Scan for the cell matching the given text and deliver its (X, Y) coordinate at center. 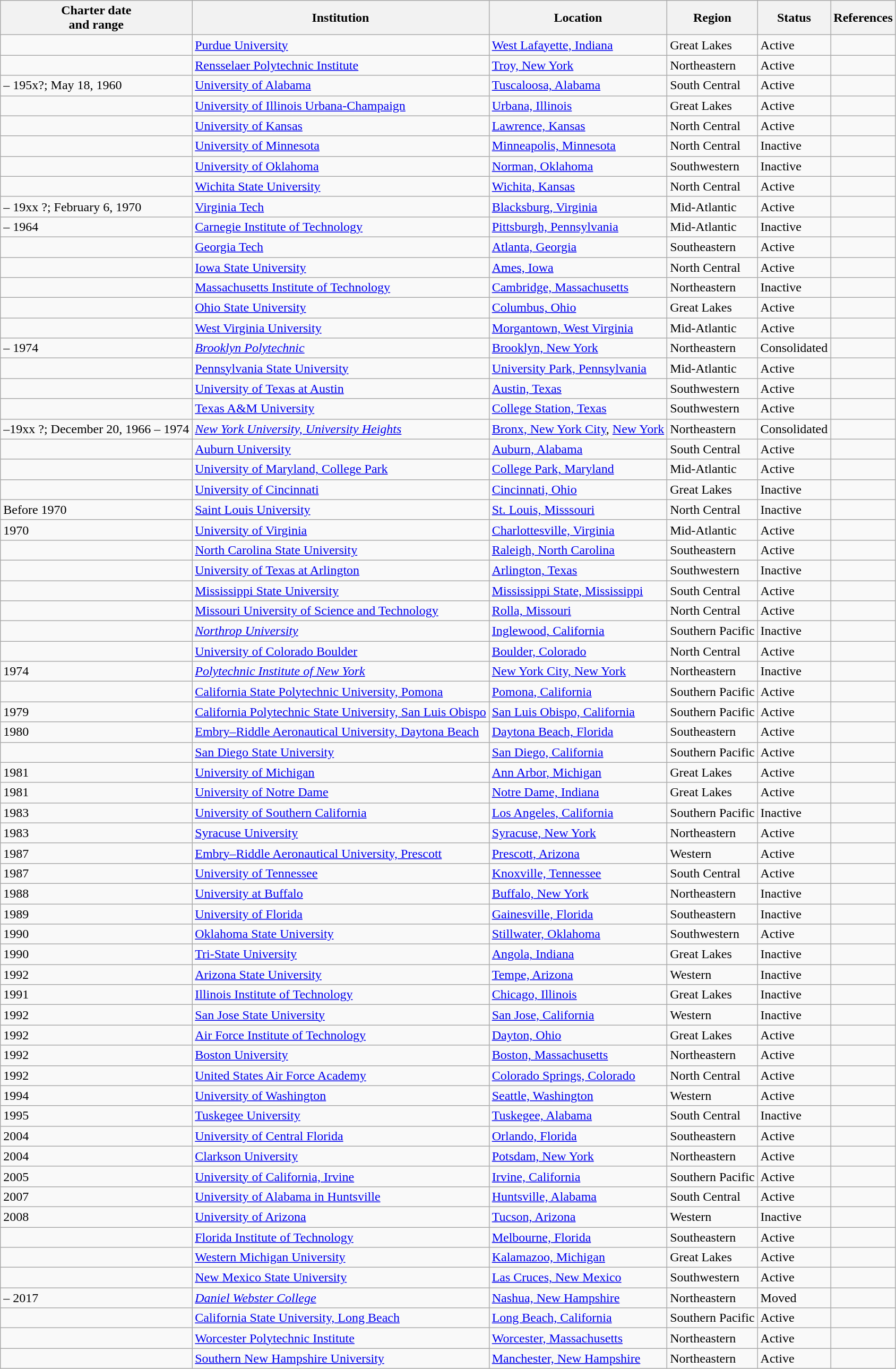
1979 (97, 712)
Embry–Riddle Aeronautical University, Daytona Beach (341, 732)
West Lafayette, Indiana (578, 45)
Tuskegee, Alabama (578, 1116)
San Diego, California (578, 752)
Saint Louis University (341, 510)
Georgia Tech (341, 247)
University of Texas at Austin (341, 389)
San Jose, California (578, 1015)
Ohio State University (341, 308)
College Station, Texas (578, 409)
University of Michigan (341, 772)
North Carolina State University (341, 550)
Ann Arbor, Michigan (578, 772)
1974 (97, 671)
University of Central Florida (341, 1136)
Texas A&M University (341, 409)
Florida Institute of Technology (341, 1237)
Tuskegee University (341, 1116)
Missouri University of Science and Technology (341, 611)
Kalamazoo, Michigan (578, 1258)
Oklahoma State University (341, 934)
Syracuse, New York (578, 833)
University of Maryland, College Park (341, 469)
Orlando, Florida (578, 1136)
1991 (97, 995)
Rensselaer Polytechnic Institute (341, 65)
Tempe, Arizona (578, 975)
San Jose State University (341, 1015)
Status (794, 18)
– 195x?; May 18, 1960 (97, 85)
University of Cincinnati (341, 489)
University of Oklahoma (341, 166)
University of Southern California (341, 813)
University of Washington (341, 1096)
Bronx, New York City, New York (578, 429)
University of Kansas (341, 126)
St. Louis, Misssouri (578, 510)
University of Texas at Arlington (341, 570)
University of Florida (341, 914)
Cincinnati, Ohio (578, 489)
Location (578, 18)
University of California, Irvine (341, 1176)
Before 1970 (97, 510)
New York City, New York (578, 671)
University of Alabama in Huntsville (341, 1196)
Dayton, Ohio (578, 1035)
1994 (97, 1096)
Boston, Massachusetts (578, 1055)
1980 (97, 732)
Brooklyn, New York (578, 348)
Auburn University (341, 449)
Iowa State University (341, 267)
California Polytechnic State University, San Luis Obispo (341, 712)
University of Arizona (341, 1217)
– 1964 (97, 227)
University of Tennessee (341, 873)
Columbus, Ohio (578, 308)
Raleigh, North Carolina (578, 550)
Tuscaloosa, Alabama (578, 85)
Notre Dame, Indiana (578, 793)
–19xx ?; December 20, 1966 – 1974 (97, 429)
Ames, Iowa (578, 267)
Los Angeles, California (578, 813)
Southern New Hampshire University (341, 1358)
References (863, 18)
Las Cruces, New Mexico (578, 1278)
Air Force Institute of Technology (341, 1035)
Morgantown, West Virginia (578, 328)
Illinois Institute of Technology (341, 995)
San Diego State University (341, 752)
Pennsylvania State University (341, 368)
Massachusetts Institute of Technology (341, 288)
Daytona Beach, Florida (578, 732)
Wichita, Kansas (578, 186)
Nashua, New Hampshire (578, 1298)
Norman, Oklahoma (578, 166)
Angola, Indiana (578, 954)
2007 (97, 1196)
California State Polytechnic University, Pomona (341, 692)
University of Virginia (341, 530)
Embry–Riddle Aeronautical University, Prescott (341, 853)
Brooklyn Polytechnic (341, 348)
Purdue University (341, 45)
Boston University (341, 1055)
Tri-State University (341, 954)
Irvine, California (578, 1176)
Charter dateand range (97, 18)
– 2017 (97, 1298)
Syracuse University (341, 833)
Gainesville, Florida (578, 914)
Troy, New York (578, 65)
United States Air Force Academy (341, 1075)
Northrop University (341, 631)
Cambridge, Massachusetts (578, 288)
Urbana, Illinois (578, 106)
Potsdam, New York (578, 1156)
Rolla, Missouri (578, 611)
Prescott, Arizona (578, 853)
Minneapolis, Minnesota (578, 146)
University of Alabama (341, 85)
Long Beach, California (578, 1318)
Polytechnic Institute of New York (341, 671)
New Mexico State University (341, 1278)
University of Colorado Boulder (341, 651)
1970 (97, 530)
Pittsburgh, Pennsylvania (578, 227)
Auburn, Alabama (578, 449)
University of Illinois Urbana-Champaign (341, 106)
Colorado Springs, Colorado (578, 1075)
University Park, Pennsylvania (578, 368)
Institution (341, 18)
Manchester, New Hampshire (578, 1358)
University at Buffalo (341, 893)
2005 (97, 1176)
Mississippi State, Mississippi (578, 591)
Melbourne, Florida (578, 1237)
Seattle, Washington (578, 1096)
Lawrence, Kansas (578, 126)
Worcester Polytechnic Institute (341, 1338)
Daniel Webster College (341, 1298)
1989 (97, 914)
California State University, Long Beach (341, 1318)
Western Michigan University (341, 1258)
Worcester, Massachusetts (578, 1338)
1995 (97, 1116)
Moved (794, 1298)
Pomona, California (578, 692)
Wichita State University (341, 186)
San Luis Obispo, California (578, 712)
Blacksburg, Virginia (578, 206)
University of Notre Dame (341, 793)
College Park, Maryland (578, 469)
Virginia Tech (341, 206)
Huntsville, Alabama (578, 1196)
University of Minnesota (341, 146)
Atlanta, Georgia (578, 247)
Charlottesville, Virginia (578, 530)
2008 (97, 1217)
New York University, University Heights (341, 429)
Stillwater, Oklahoma (578, 934)
West Virginia University (341, 328)
Buffalo, New York (578, 893)
Tucson, Arizona (578, 1217)
Clarkson University (341, 1156)
Boulder, Colorado (578, 651)
Knoxville, Tennessee (578, 873)
1988 (97, 893)
Arlington, Texas (578, 570)
Carnegie Institute of Technology (341, 227)
Austin, Texas (578, 389)
Mississippi State University (341, 591)
– 1974 (97, 348)
Inglewood, California (578, 631)
Arizona State University (341, 975)
Region (712, 18)
Chicago, Illinois (578, 995)
– 19xx ?; February 6, 1970 (97, 206)
